Return the (x, y) coordinate for the center point of the cell that contains the specified text.  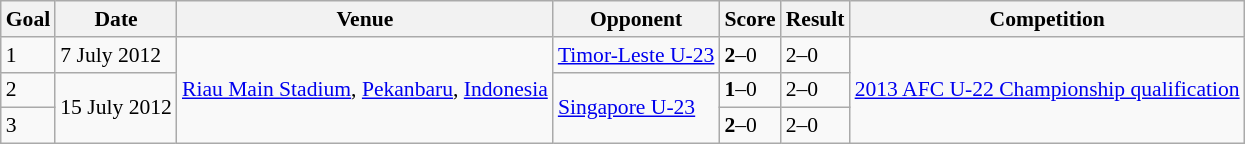
Result (816, 19)
Singapore U-23 (636, 108)
3 (28, 126)
Opponent (636, 19)
1 (28, 55)
7 July 2012 (116, 55)
Score (750, 19)
2013 AFC U-22 Championship qualification (1048, 90)
15 July 2012 (116, 108)
1–0 (750, 90)
Goal (28, 19)
Timor-Leste U-23 (636, 55)
Riau Main Stadium, Pekanbaru, Indonesia (365, 90)
Date (116, 19)
Competition (1048, 19)
Venue (365, 19)
2 (28, 90)
